Return (x, y) of the center of cell containing provided text 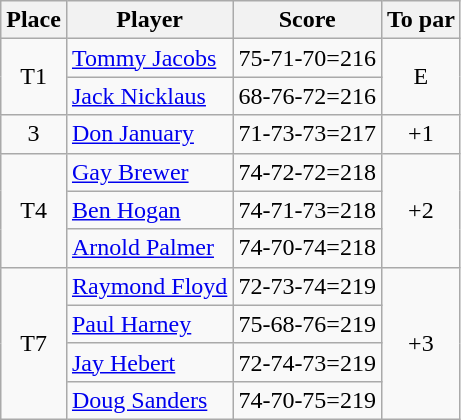
+1 (420, 134)
74-70-75=219 (308, 400)
T4 (34, 210)
T7 (34, 343)
Paul Harney (149, 324)
68-76-72=216 (308, 96)
Jack Nicklaus (149, 96)
E (420, 77)
Don January (149, 134)
+3 (420, 343)
Gay Brewer (149, 172)
3 (34, 134)
Tommy Jacobs (149, 58)
Player (149, 20)
74-72-72=218 (308, 172)
74-70-74=218 (308, 248)
Arnold Palmer (149, 248)
+2 (420, 210)
Jay Hebert (149, 362)
Score (308, 20)
74-71-73=218 (308, 210)
Raymond Floyd (149, 286)
75-71-70=216 (308, 58)
71-73-73=217 (308, 134)
72-74-73=219 (308, 362)
Doug Sanders (149, 400)
Ben Hogan (149, 210)
T1 (34, 77)
75-68-76=219 (308, 324)
72-73-74=219 (308, 286)
Place (34, 20)
To par (420, 20)
